Search for the cell housing the specified text and yield its (x, y) center coordinate. 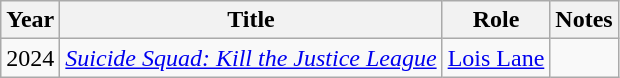
Suicide Squad: Kill the Justice League (251, 58)
Title (251, 20)
Role (496, 20)
2024 (30, 58)
Lois Lane (496, 58)
Notes (584, 20)
Year (30, 20)
